For the text-containing cell, return its midpoint in (X, Y) coordinate format. 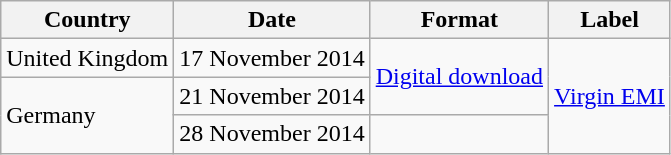
Virgin EMI (610, 96)
Country (88, 20)
Date (272, 20)
28 November 2014 (272, 134)
Germany (88, 115)
United Kingdom (88, 58)
21 November 2014 (272, 96)
Label (610, 20)
Digital download (459, 77)
Format (459, 20)
17 November 2014 (272, 58)
